Pinpoint the cell where the given text exists, returning its (X, Y) midpoint coordinate. 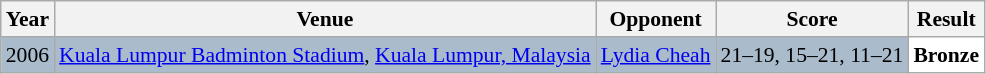
2006 (28, 55)
Year (28, 19)
Score (812, 19)
Opponent (656, 19)
Kuala Lumpur Badminton Stadium, Kuala Lumpur, Malaysia (325, 55)
21–19, 15–21, 11–21 (812, 55)
Lydia Cheah (656, 55)
Bronze (946, 55)
Result (946, 19)
Venue (325, 19)
